Return the (x, y) coordinate for the center point of the cell that contains the specified text.  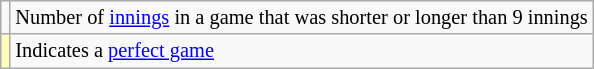
Number of innings in a game that was shorter or longer than 9 innings (301, 17)
Indicates a perfect game (301, 51)
